Determine the (x, y) coordinate at the center of the cell enclosing the given text.  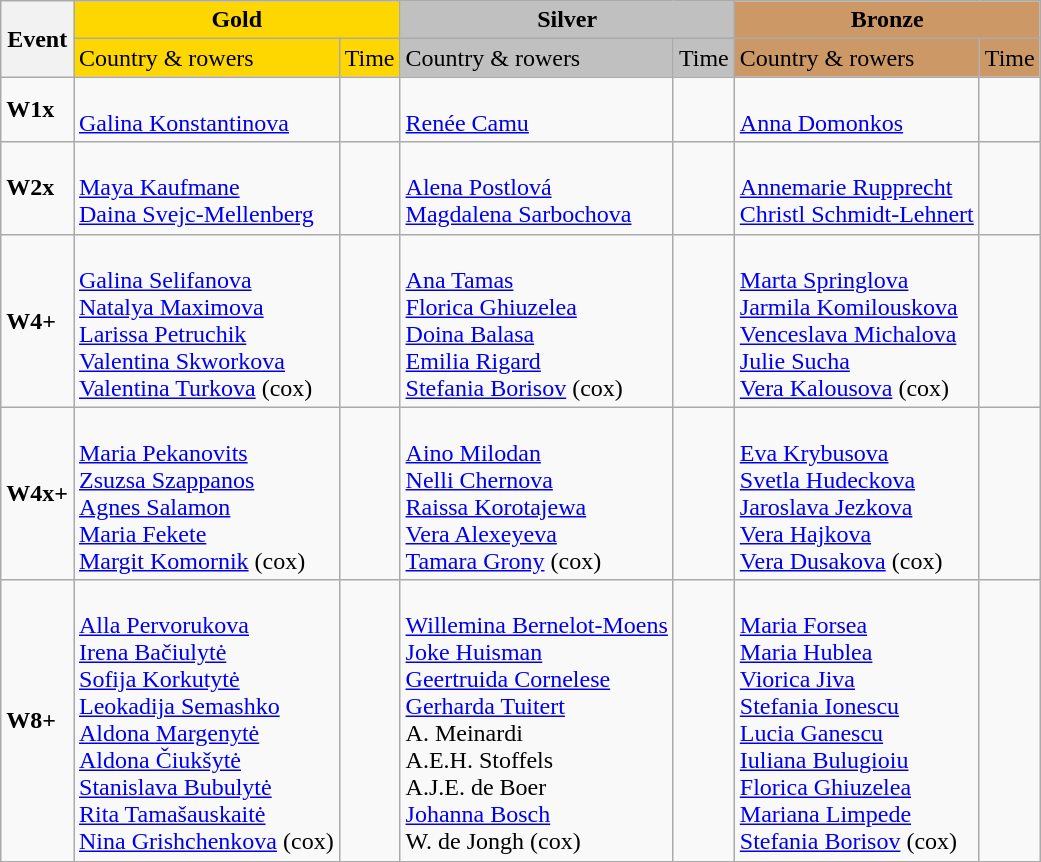
Event (38, 39)
Maria Pekanovits Zsuzsa Szappanos Agnes Salamon Maria Fekete Margit Komornik (cox) (207, 494)
Renée Camu (536, 110)
Aino Milodan Nelli Chernova Raissa Korotajewa Vera Alexeyeva Tamara Grony (cox) (536, 494)
W4x+ (38, 494)
Annemarie Rupprecht Christl Schmidt-Lehnert (856, 188)
Maya Kaufmane Daina Svejc-Mellenberg (207, 188)
Galina Konstantinova (207, 110)
W8+ (38, 720)
Maria Forsea Maria Hublea Viorica Jiva Stefania Ionescu Lucia Ganescu Iuliana Bulugioiu Florica Ghiuzelea Mariana Limpede Stefania Borisov (cox) (856, 720)
Ana Tamas Florica Ghiuzelea Doina Balasa Emilia Rigard Stefania Borisov (cox) (536, 320)
Alena Postlová Magdalena Sarbochova (536, 188)
W4+ (38, 320)
Eva Krybusova Svetla Hudeckova Jaroslava Jezkova Vera Hajkova Vera Dusakova (cox) (856, 494)
Silver (567, 20)
Marta Springlova Jarmila Komilouskova Venceslava Michalova Julie Sucha Vera Kalousova (cox) (856, 320)
W1x (38, 110)
W2x (38, 188)
Gold (238, 20)
Galina Selifanova Natalya Maximova Larissa Petruchik Valentina Skworkova Valentina Turkova (cox) (207, 320)
Bronze (887, 20)
Anna Domonkos (856, 110)
